Identify which cell holds the provided text, then report its (x, y) central coordinate. 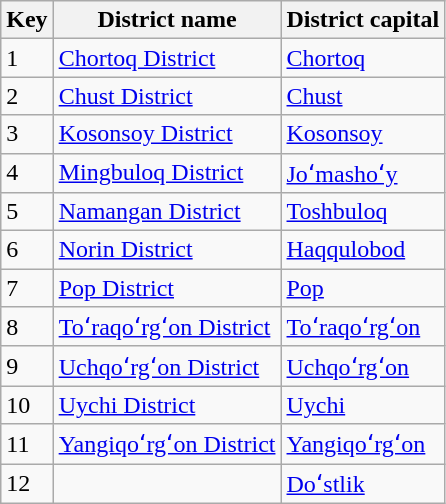
Joʻmashoʻy (363, 173)
Uychi (363, 405)
Pop District (167, 288)
Kosonsoy District (167, 134)
Doʻstlik (363, 484)
9 (27, 366)
4 (27, 173)
2 (27, 96)
Uchqoʻrgʻon (363, 366)
12 (27, 484)
Haqqulobod (363, 250)
Chortoq District (167, 58)
5 (27, 212)
Toʻraqoʻrgʻon (363, 327)
Namangan District (167, 212)
District capital (363, 20)
Chortoq (363, 58)
Uchqoʻrgʻon District (167, 366)
Yangiqoʻrgʻon (363, 444)
7 (27, 288)
10 (27, 405)
8 (27, 327)
Chust District (167, 96)
Uychi District (167, 405)
District name (167, 20)
3 (27, 134)
Toshbuloq (363, 212)
Key (27, 20)
6 (27, 250)
Yangiqoʻrgʻon District (167, 444)
Kosonsoy (363, 134)
Chust (363, 96)
11 (27, 444)
Norin District (167, 250)
Mingbuloq District (167, 173)
Pop (363, 288)
1 (27, 58)
Toʻraqoʻrgʻon District (167, 327)
